Search for the cell housing the specified text and yield its (X, Y) center coordinate. 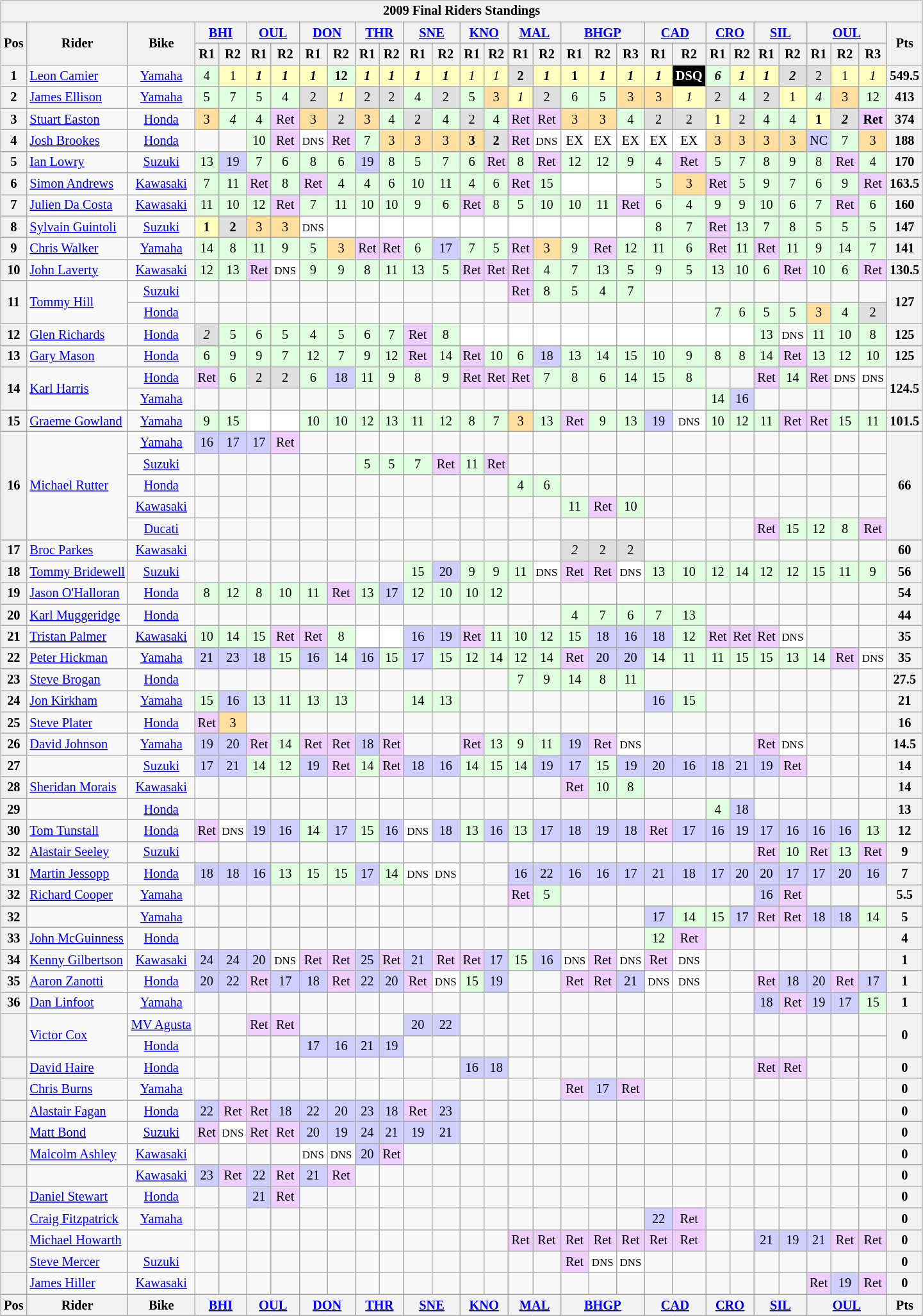
Aaron Zanotti (77, 982)
Michael Howarth (77, 1240)
David Johnson (77, 744)
Sylvain Guintoli (77, 227)
26 (13, 744)
Victor Cox (77, 1035)
163.5 (905, 184)
Josh Brookes (77, 141)
413 (905, 97)
Steve Mercer (77, 1262)
Steve Plater (77, 723)
141 (905, 249)
147 (905, 227)
27 (13, 766)
Julien Da Costa (77, 206)
170 (905, 162)
Daniel Stewart (77, 1197)
Jon Kirkham (77, 702)
NC (819, 141)
Steve Brogan (77, 680)
188 (905, 141)
Martin Jessopp (77, 874)
Alastair Fagan (77, 1111)
Tommy Hill (77, 302)
Richard Cooper (77, 896)
124.5 (905, 388)
160 (905, 206)
549.5 (905, 76)
101.5 (905, 421)
Dan Linfoot (77, 1003)
Michael Rutter (77, 486)
36 (13, 1003)
31 (13, 874)
127 (905, 302)
Karl Harris (77, 388)
Tom Tunstall (77, 831)
5.5 (905, 896)
60 (905, 550)
Chris Burns (77, 1089)
Tristan Palmer (77, 637)
34 (13, 960)
33 (13, 939)
Simon Andrews (77, 184)
MV Agusta (161, 1024)
Matt Bond (77, 1133)
Broc Parkes (77, 550)
Leon Camier (77, 76)
Gary Mason (77, 356)
James Hiller (77, 1283)
Malcolm Ashley (77, 1154)
374 (905, 119)
Chris Walker (77, 249)
2009 Final Riders Standings (461, 12)
14.5 (905, 744)
66 (905, 486)
Graeme Gowland (77, 421)
28 (13, 787)
Sheridan Morais (77, 787)
54 (905, 593)
John McGuinness (77, 939)
John Laverty (77, 270)
Ian Lowry (77, 162)
DSQ (689, 76)
27.5 (905, 680)
David Haire (77, 1068)
Stuart Easton (77, 119)
Glen Richards (77, 334)
Craig Fitzpatrick (77, 1219)
Tommy Bridewell (77, 572)
44 (905, 615)
Karl Muggeridge (77, 615)
29 (13, 809)
Jason O'Halloran (77, 593)
Kenny Gilbertson (77, 960)
Ducati (161, 529)
James Ellison (77, 97)
30 (13, 831)
Peter Hickman (77, 658)
Alastair Seeley (77, 852)
130.5 (905, 270)
56 (905, 572)
